Find where the given text appears and provide that cell's center as [x, y] coordinate. 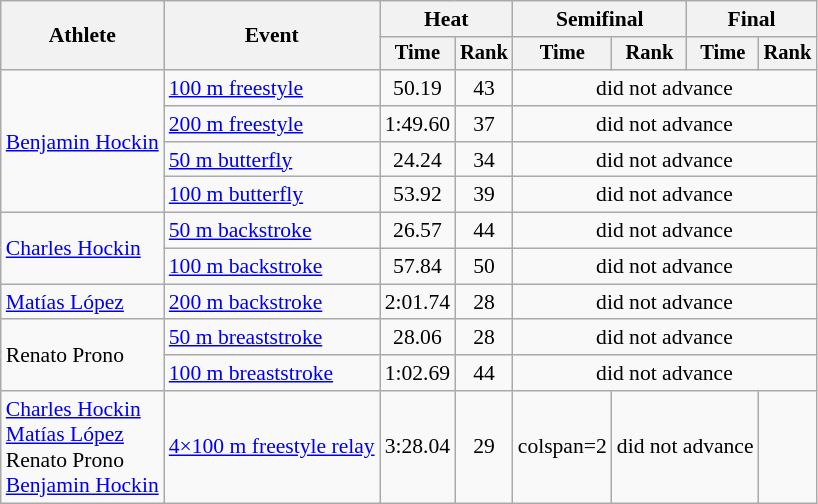
1:49.60 [418, 124]
34 [484, 160]
43 [484, 88]
2:01.74 [418, 302]
Semifinal [600, 19]
26.57 [418, 231]
colspan=2 [562, 447]
29 [484, 447]
100 m freestyle [272, 88]
Matías López [82, 302]
50 m butterfly [272, 160]
28.06 [418, 338]
Charles HockinMatías LópezRenato PronoBenjamin Hockin [82, 447]
Renato Prono [82, 356]
Charles Hockin [82, 248]
Final [752, 19]
Event [272, 36]
53.92 [418, 195]
3:28.04 [418, 447]
50.19 [418, 88]
Benjamin Hockin [82, 141]
57.84 [418, 267]
200 m backstroke [272, 302]
37 [484, 124]
1:02.69 [418, 373]
100 m butterfly [272, 195]
100 m breaststroke [272, 373]
50 [484, 267]
50 m breaststroke [272, 338]
24.24 [418, 160]
50 m backstroke [272, 231]
Heat [446, 19]
39 [484, 195]
100 m backstroke [272, 267]
4×100 m freestyle relay [272, 447]
Athlete [82, 36]
200 m freestyle [272, 124]
